Scan for the cell matching the given text and deliver its (x, y) coordinate at center. 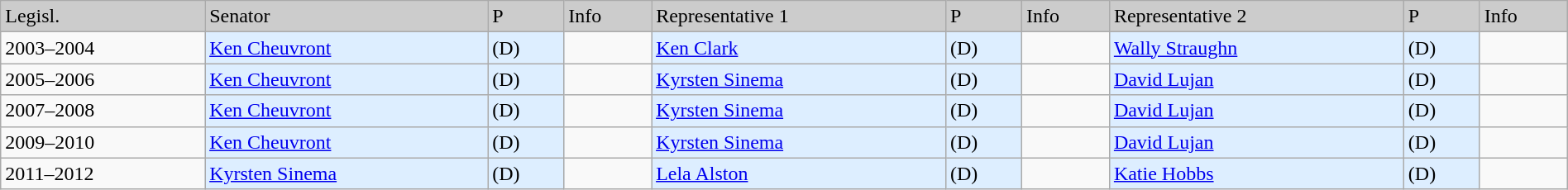
Legisl. (103, 17)
Katie Hobbs (1256, 173)
Wally Straughn (1256, 48)
2011–2012 (103, 173)
2009–2010 (103, 142)
2007–2008 (103, 111)
Representative 1 (799, 17)
Ken Clark (799, 48)
Senator (347, 17)
2005–2006 (103, 79)
2003–2004 (103, 48)
Representative 2 (1256, 17)
Lela Alston (799, 173)
